For the text-containing cell, return its midpoint in (X, Y) coordinate format. 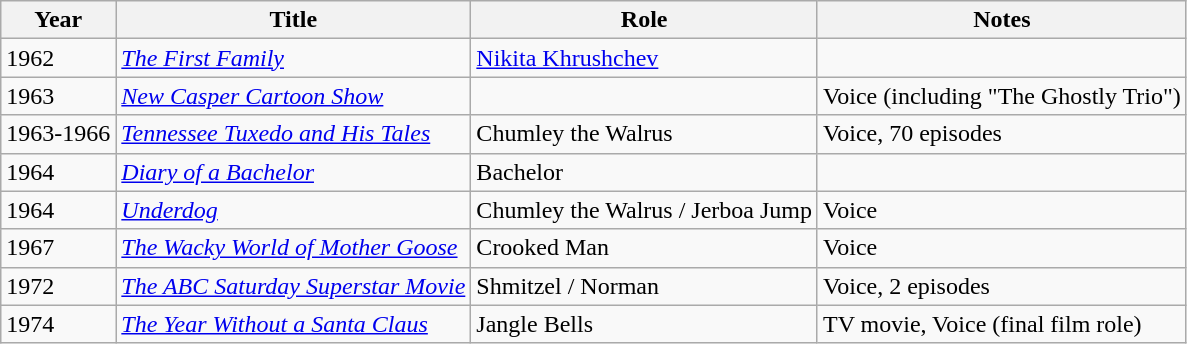
Year (58, 20)
The Wacky World of Mother Goose (294, 248)
1972 (58, 286)
1974 (58, 324)
The Year Without a Santa Claus (294, 324)
Bachelor (644, 172)
Notes (1002, 20)
Diary of a Bachelor (294, 172)
New Casper Cartoon Show (294, 96)
Role (644, 20)
Nikita Khrushchev (644, 58)
Chumley the Walrus / Jerboa Jump (644, 210)
Voice (including "The Ghostly Trio") (1002, 96)
1963-1966 (58, 134)
Underdog (294, 210)
The ABC Saturday Superstar Movie (294, 286)
Title (294, 20)
Voice, 2 episodes (1002, 286)
1962 (58, 58)
TV movie, Voice (final film role) (1002, 324)
Crooked Man (644, 248)
The First Family (294, 58)
1967 (58, 248)
Tennessee Tuxedo and His Tales (294, 134)
Chumley the Walrus (644, 134)
Jangle Bells (644, 324)
Shmitzel / Norman (644, 286)
Voice, 70 episodes (1002, 134)
1963 (58, 96)
